Determine the (x, y) coordinate at the center of the cell enclosing the given text.  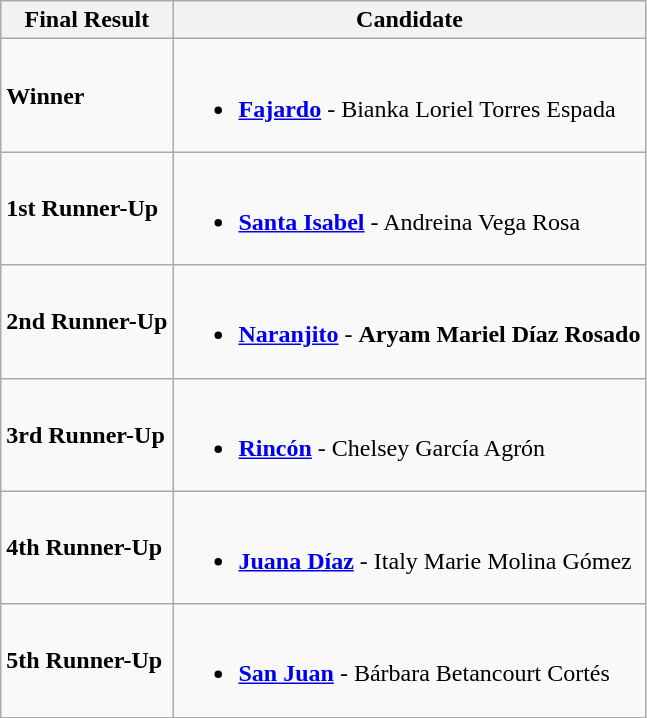
Candidate (410, 20)
2nd Runner-Up (87, 322)
3rd Runner-Up (87, 434)
Final Result (87, 20)
Santa Isabel - Andreina Vega Rosa (410, 208)
Rincón - Chelsey García Agrón (410, 434)
Winner (87, 96)
5th Runner-Up (87, 660)
San Juan - Bárbara Betancourt Cortés (410, 660)
Fajardo - Bianka Loriel Torres Espada (410, 96)
1st Runner-Up (87, 208)
Juana Díaz - Italy Marie Molina Gómez (410, 548)
4th Runner-Up (87, 548)
Naranjito - Aryam Mariel Díaz Rosado (410, 322)
